Search for the cell housing the specified text and yield its [X, Y] center coordinate. 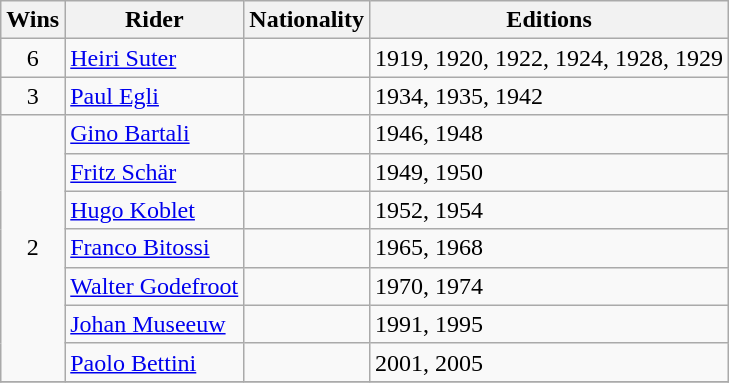
Nationality [307, 20]
Heiri Suter [154, 58]
Rider [154, 20]
Hugo Koblet [154, 210]
2 [33, 248]
Fritz Schär [154, 172]
Gino Bartali [154, 134]
Franco Bitossi [154, 248]
Paul Egli [154, 96]
6 [33, 58]
1934, 1935, 1942 [550, 96]
3 [33, 96]
1991, 1995 [550, 324]
Wins [33, 20]
1919, 1920, 1922, 1924, 1928, 1929 [550, 58]
Johan Museeuw [154, 324]
Paolo Bettini [154, 362]
2001, 2005 [550, 362]
Editions [550, 20]
1970, 1974 [550, 286]
1946, 1948 [550, 134]
1952, 1954 [550, 210]
1965, 1968 [550, 248]
Walter Godefroot [154, 286]
1949, 1950 [550, 172]
